Output the [X, Y] coordinate of the center of the cell containing the given text.  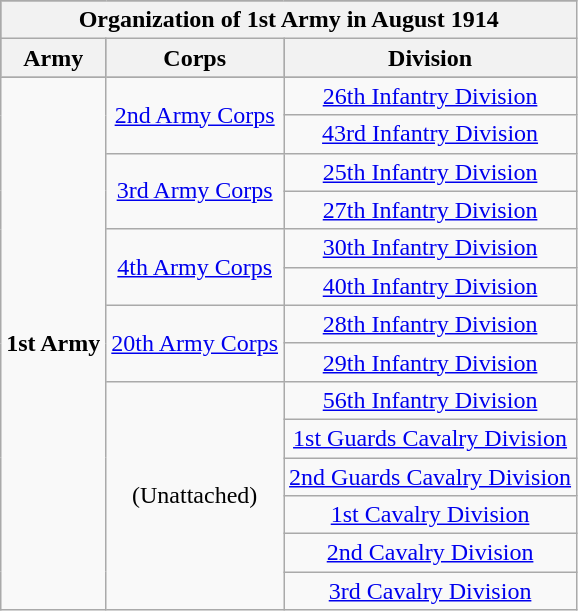
Corps [195, 58]
4th Army Corps [195, 267]
2nd Cavalry Division [430, 553]
Organization of 1st Army in August 1914 [289, 20]
2nd Army Corps [195, 115]
28th Infantry Division [430, 324]
1st Army [54, 344]
Army [54, 58]
3rd Cavalry Division [430, 591]
(Unattached) [195, 495]
20th Army Corps [195, 343]
30th Infantry Division [430, 248]
27th Infantry Division [430, 210]
1st Guards Cavalry Division [430, 438]
3rd Army Corps [195, 191]
1st Cavalry Division [430, 515]
40th Infantry Division [430, 286]
25th Infantry Division [430, 172]
2nd Guards Cavalry Division [430, 477]
43rd Infantry Division [430, 134]
29th Infantry Division [430, 362]
56th Infantry Division [430, 400]
Division [430, 58]
26th Infantry Division [430, 96]
